From the cell containing the given text, extract its center point as (x, y) coordinate. 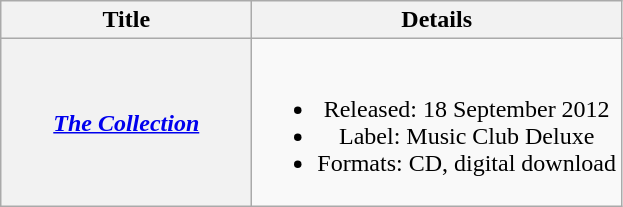
Details (437, 20)
Released: 18 September 2012Label: Music Club DeluxeFormats: CD, digital download (437, 122)
Title (126, 20)
The Collection (126, 122)
